Capture the cell that displays the provided text and extract its (X, Y) central coordinate. 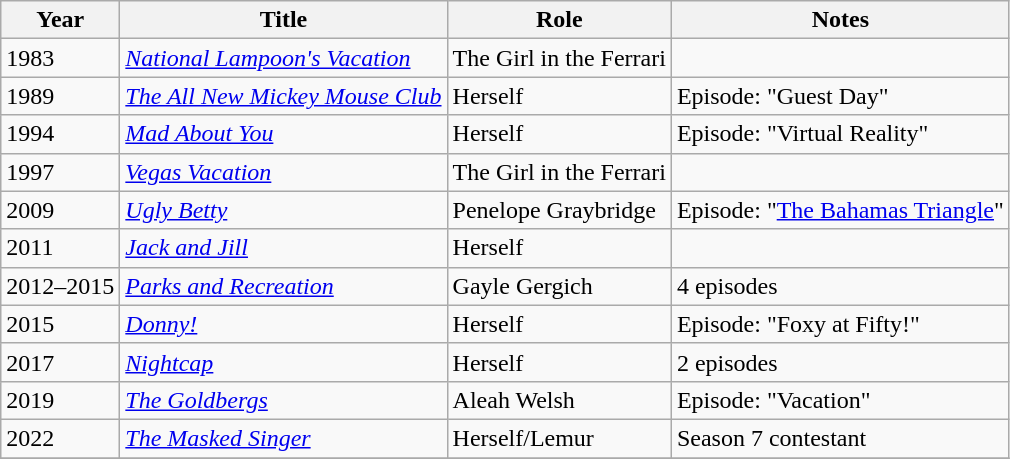
Parks and Recreation (284, 286)
Nightcap (284, 362)
National Lampoon's Vacation (284, 58)
1983 (60, 58)
1989 (60, 96)
Title (284, 20)
Season 7 contestant (840, 438)
The All New Mickey Mouse Club (284, 96)
Aleah Welsh (559, 400)
Ugly Betty (284, 210)
2022 (60, 438)
4 episodes (840, 286)
Episode: "Foxy at Fifty!" (840, 324)
2012–2015 (60, 286)
The Goldbergs (284, 400)
Penelope Graybridge (559, 210)
Donny! (284, 324)
2 episodes (840, 362)
1994 (60, 134)
Episode: "The Bahamas Triangle" (840, 210)
Episode: "Vacation" (840, 400)
Notes (840, 20)
Gayle Gergich (559, 286)
2017 (60, 362)
1997 (60, 172)
2009 (60, 210)
The Masked Singer (284, 438)
2015 (60, 324)
Episode: "Virtual Reality" (840, 134)
2011 (60, 248)
Year (60, 20)
Mad About You (284, 134)
Herself/Lemur (559, 438)
2019 (60, 400)
Episode: "Guest Day" (840, 96)
Role (559, 20)
Vegas Vacation (284, 172)
Jack and Jill (284, 248)
